Pinpoint the cell where the given text exists, returning its (X, Y) midpoint coordinate. 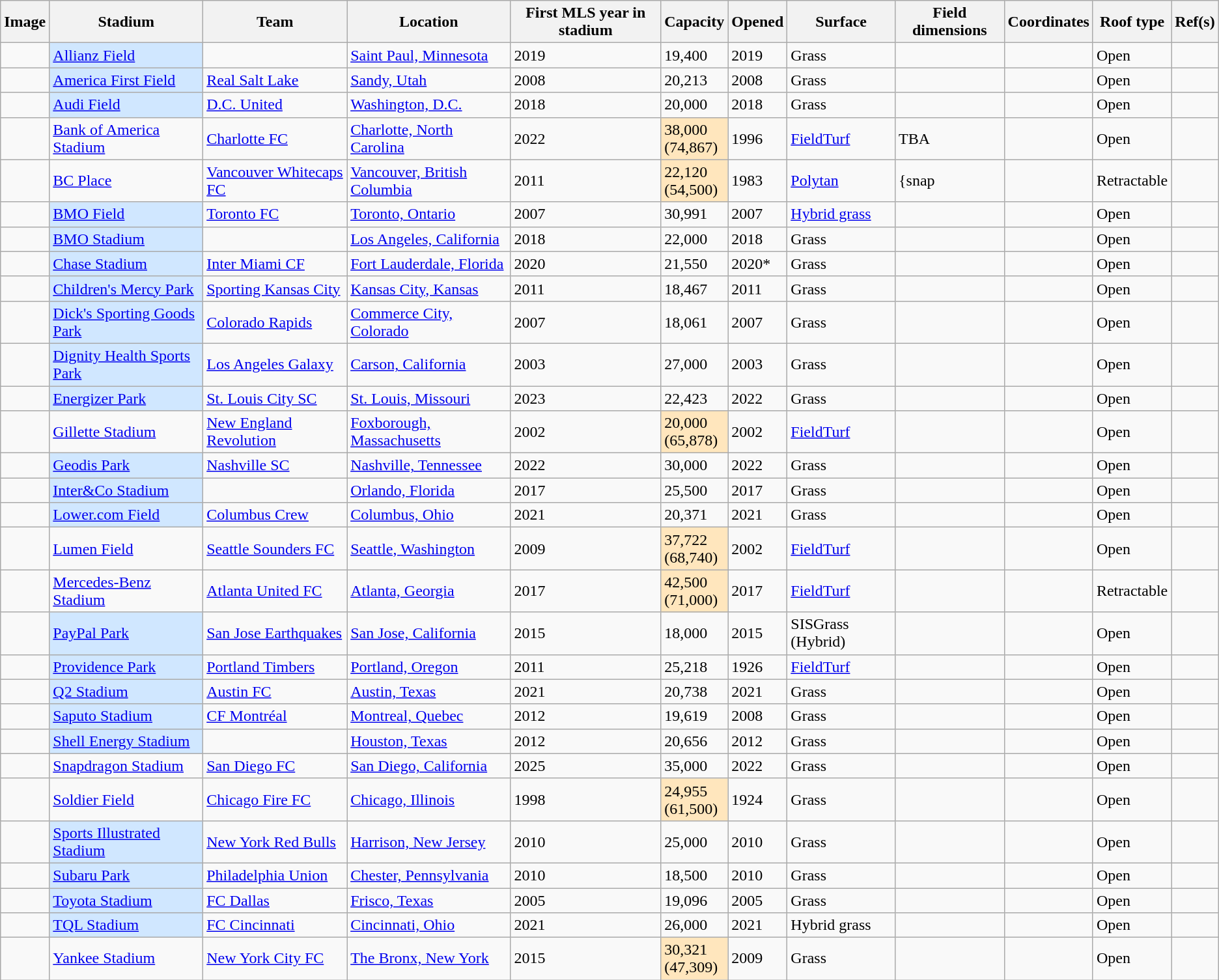
Ref(s) (1195, 22)
Polytan (841, 181)
Dignity Health Sports Park (126, 365)
New England Revolution (275, 432)
Audi Field (126, 105)
20,000 (694, 105)
18,000 (694, 633)
Inter&Co Stadium (126, 490)
27,000 (694, 365)
Nashville SC (275, 466)
Shell Energy Stadium (126, 741)
2020* (758, 264)
Energizer Park (126, 398)
Opened (758, 22)
18,061 (694, 322)
Team (275, 22)
20,371 (694, 515)
Carson, California (428, 365)
FC Dallas (275, 901)
Columbus, Ohio (428, 515)
Toronto FC (275, 214)
Houston, Texas (428, 741)
Commerce City, Colorado (428, 322)
Foxborough, Massachusetts (428, 432)
1998 (586, 800)
Soldier Field (126, 800)
First MLS year in stadium (586, 22)
Chicago, Illinois (428, 800)
38,000(74,867) (694, 138)
Nashville, Tennessee (428, 466)
Lumen Field (126, 548)
Subaru Park (126, 875)
New York City FC (275, 959)
18,467 (694, 288)
St. Louis City SC (275, 398)
Geodis Park (126, 466)
26,000 (694, 925)
Washington, D.C. (428, 105)
Seattle, Washington (428, 548)
Fort Lauderdale, Florida (428, 264)
Seattle Sounders FC (275, 548)
FC Cincinnati (275, 925)
Colorado Rapids (275, 322)
20,213 (694, 80)
Inter Miami CF (275, 264)
Bank of America Stadium (126, 138)
19,619 (694, 716)
42,500(71,000) (694, 591)
Toronto, Ontario (428, 214)
{snap (949, 181)
Location (428, 22)
Frisco, Texas (428, 901)
Image (25, 22)
20,000(65,878) (694, 432)
37,722(68,740) (694, 548)
22,120(54,500) (694, 181)
Capacity (694, 22)
America First Field (126, 80)
Sports Illustrated Stadium (126, 841)
Children's Mercy Park (126, 288)
Austin FC (275, 692)
Sporting Kansas City (275, 288)
Cincinnati, Ohio (428, 925)
The Bronx, New York (428, 959)
Sandy, Utah (428, 80)
New York Red Bulls (275, 841)
Real Salt Lake (275, 80)
D.C. United (275, 105)
30,000 (694, 466)
Charlotte FC (275, 138)
1983 (758, 181)
CF Montréal (275, 716)
2023 (586, 398)
TQL Stadium (126, 925)
San Diego, California (428, 766)
Saputo Stadium (126, 716)
BMO Field (126, 214)
Stadium (126, 22)
Los Angeles Galaxy (275, 365)
20,656 (694, 741)
Toyota Stadium (126, 901)
Chase Stadium (126, 264)
San Jose, California (428, 633)
Field dimensions (949, 22)
Philadelphia Union (275, 875)
25,500 (694, 490)
Coordinates (1048, 22)
Harrison, New Jersey (428, 841)
BC Place (126, 181)
Portland Timbers (275, 667)
Yankee Stadium (126, 959)
2020 (586, 264)
TBA (949, 138)
Portland, Oregon (428, 667)
St. Louis, Missouri (428, 398)
2025 (586, 766)
Allianz Field (126, 55)
BMO Stadium (126, 239)
Snapdragon Stadium (126, 766)
1926 (758, 667)
Vancouver Whitecaps FC (275, 181)
18,500 (694, 875)
Lower.com Field (126, 515)
25,218 (694, 667)
21,550 (694, 264)
19,096 (694, 901)
Q2 Stadium (126, 692)
Atlanta, Georgia (428, 591)
Atlanta United FC (275, 591)
Gillette Stadium (126, 432)
25,000 (694, 841)
35,000 (694, 766)
Montreal, Quebec (428, 716)
1924 (758, 800)
PayPal Park (126, 633)
Chicago Fire FC (275, 800)
30,991 (694, 214)
Austin, Texas (428, 692)
San Diego FC (275, 766)
Orlando, Florida (428, 490)
Kansas City, Kansas (428, 288)
Charlotte, North Carolina (428, 138)
San Jose Earthquakes (275, 633)
Los Angeles, California (428, 239)
Saint Paul, Minnesota (428, 55)
Vancouver, British Columbia (428, 181)
Mercedes-Benz Stadium (126, 591)
20,738 (694, 692)
22,000 (694, 239)
Providence Park (126, 667)
1996 (758, 138)
19,400 (694, 55)
24,955(61,500) (694, 800)
Surface (841, 22)
Dick's Sporting Goods Park (126, 322)
30,321(47,309) (694, 959)
Columbus Crew (275, 515)
Chester, Pennsylvania (428, 875)
22,423 (694, 398)
SISGrass (Hybrid) (841, 633)
Roof type (1132, 22)
